Pinpoint the cell where the given text exists, returning its (X, Y) midpoint coordinate. 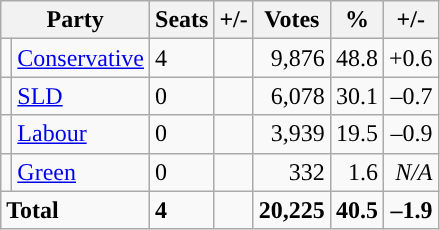
+0.6 (410, 58)
30.1 (356, 96)
Seats (182, 20)
Labour (81, 134)
N/A (410, 172)
40.5 (356, 210)
1.6 (356, 172)
332 (292, 172)
Total (76, 210)
9,876 (292, 58)
–0.7 (410, 96)
6,078 (292, 96)
20,225 (292, 210)
48.8 (356, 58)
Conservative (81, 58)
3,939 (292, 134)
SLD (81, 96)
19.5 (356, 134)
% (356, 20)
–0.9 (410, 134)
Party (76, 20)
Green (81, 172)
–1.9 (410, 210)
Votes (292, 20)
